Pinpoint the cell where the given text exists, returning its (x, y) midpoint coordinate. 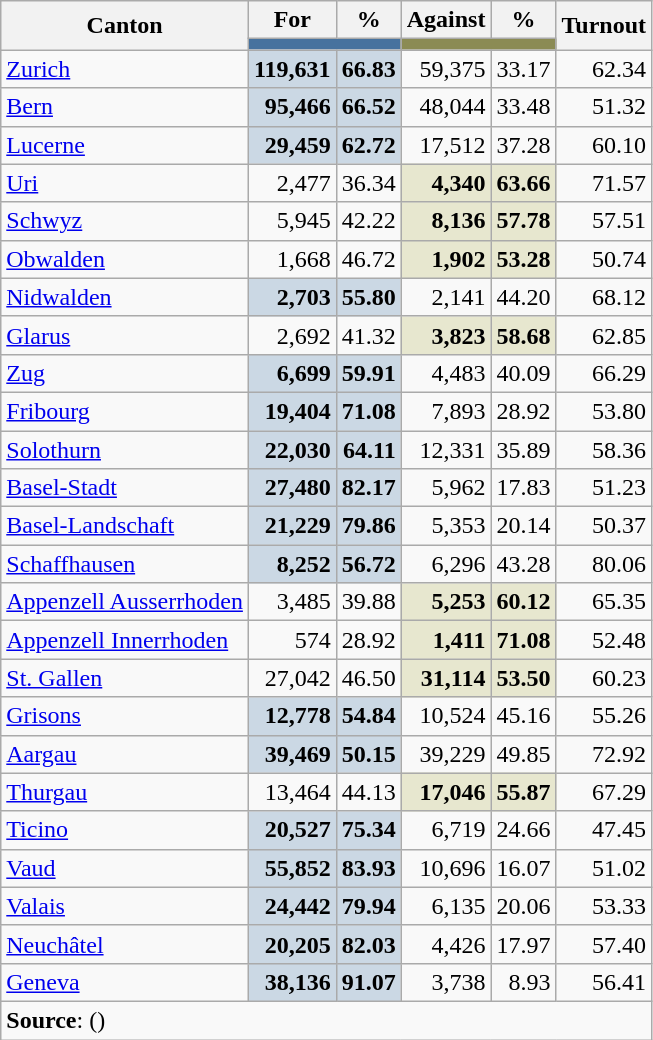
Aargau (125, 754)
71.57 (604, 183)
Source: () (326, 1020)
50.37 (604, 526)
62.34 (604, 69)
20,205 (292, 944)
6,719 (446, 830)
3,738 (446, 982)
6,135 (446, 906)
Zug (125, 373)
5,945 (292, 221)
53.33 (604, 906)
33.17 (524, 69)
10,524 (446, 716)
2,141 (446, 297)
62.72 (368, 145)
6,699 (292, 373)
12,331 (446, 449)
21,229 (292, 526)
37.28 (524, 145)
Thurgau (125, 792)
4,340 (446, 183)
45.16 (524, 716)
Zurich (125, 69)
53.28 (524, 259)
Lucerne (125, 145)
27,480 (292, 488)
49.85 (524, 754)
16.07 (524, 868)
51.32 (604, 107)
24.66 (524, 830)
51.23 (604, 488)
40.09 (524, 373)
42.22 (368, 221)
53.80 (604, 411)
1,902 (446, 259)
Basel-Stadt (125, 488)
57.51 (604, 221)
4,483 (446, 373)
8,252 (292, 564)
55.87 (524, 792)
33.48 (524, 107)
17,512 (446, 145)
20.06 (524, 906)
Basel-Landschaft (125, 526)
3,823 (446, 335)
Bern (125, 107)
52.48 (604, 640)
39.88 (368, 602)
41.32 (368, 335)
20,527 (292, 830)
46.72 (368, 259)
36.34 (368, 183)
59.91 (368, 373)
Valais (125, 906)
67.29 (604, 792)
6,296 (446, 564)
Against (446, 20)
35.89 (524, 449)
43.28 (524, 564)
7,893 (446, 411)
83.93 (368, 868)
82.03 (368, 944)
53.50 (524, 678)
3,485 (292, 602)
Appenzell Ausserrhoden (125, 602)
50.15 (368, 754)
5,253 (446, 602)
39,469 (292, 754)
Geneva (125, 982)
8,136 (446, 221)
22,030 (292, 449)
Uri (125, 183)
59,375 (446, 69)
79.86 (368, 526)
65.35 (604, 602)
72.92 (604, 754)
51.02 (604, 868)
12,778 (292, 716)
44.13 (368, 792)
Fribourg (125, 411)
56.41 (604, 982)
4,426 (446, 944)
66.52 (368, 107)
8.93 (524, 982)
119,631 (292, 69)
Turnout (604, 26)
27,042 (292, 678)
13,464 (292, 792)
44.20 (524, 297)
66.29 (604, 373)
Schaffhausen (125, 564)
54.84 (368, 716)
Neuchâtel (125, 944)
Nidwalden (125, 297)
64.11 (368, 449)
17,046 (446, 792)
56.72 (368, 564)
Schwyz (125, 221)
2,477 (292, 183)
66.83 (368, 69)
60.10 (604, 145)
55.80 (368, 297)
10,696 (446, 868)
60.12 (524, 602)
58.36 (604, 449)
48,044 (446, 107)
46.50 (368, 678)
Grisons (125, 716)
20.14 (524, 526)
For (292, 20)
57.78 (524, 221)
91.07 (368, 982)
63.66 (524, 183)
31,114 (446, 678)
24,442 (292, 906)
29,459 (292, 145)
19,404 (292, 411)
50.74 (604, 259)
Vaud (125, 868)
57.40 (604, 944)
Ticino (125, 830)
2,703 (292, 297)
95,466 (292, 107)
St. Gallen (125, 678)
2,692 (292, 335)
47.45 (604, 830)
1,411 (446, 640)
82.17 (368, 488)
574 (292, 640)
55.26 (604, 716)
75.34 (368, 830)
38,136 (292, 982)
Glarus (125, 335)
58.68 (524, 335)
17.83 (524, 488)
Appenzell Innerrhoden (125, 640)
79.94 (368, 906)
5,353 (446, 526)
62.85 (604, 335)
17.97 (524, 944)
80.06 (604, 564)
Solothurn (125, 449)
Obwalden (125, 259)
1,668 (292, 259)
60.23 (604, 678)
39,229 (446, 754)
68.12 (604, 297)
Canton (125, 26)
55,852 (292, 868)
5,962 (446, 488)
